Detect which cell encompasses the target text, then output its [x, y] center coordinate. 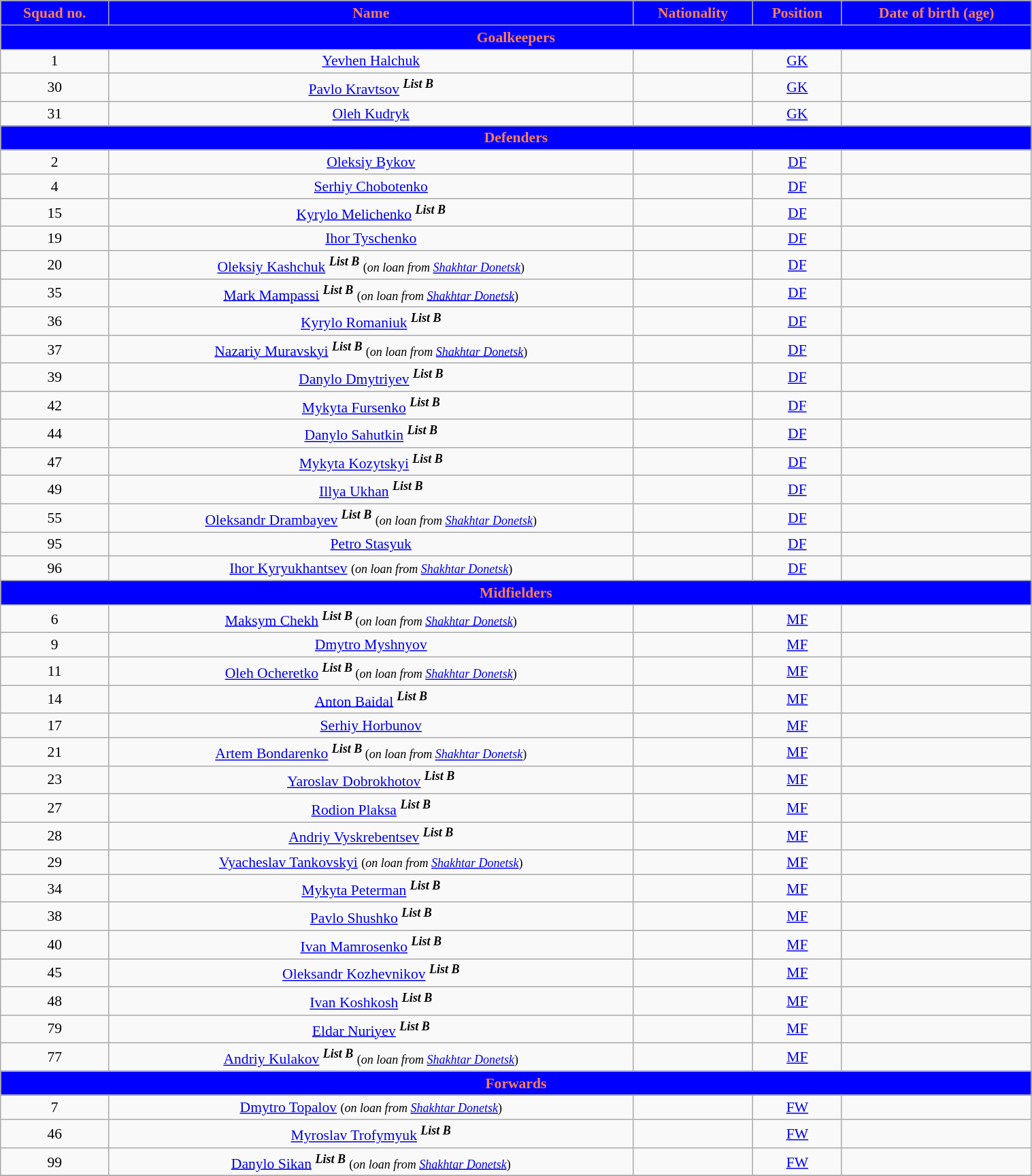
Ivan Koshkosh List B [371, 1000]
55 [54, 519]
Oleksandr Kozhevnikov List B [371, 973]
49 [54, 490]
36 [54, 321]
Kyrylo Romaniuk List B [371, 321]
21 [54, 751]
Name [371, 13]
95 [54, 544]
27 [54, 808]
Mykyta Peterman List B [371, 889]
19 [54, 239]
17 [54, 725]
42 [54, 406]
46 [54, 1134]
14 [54, 700]
9 [54, 645]
Yaroslav Dobrokhotov List B [371, 780]
Anton Baidal List B [371, 700]
Artem Bondarenko List B (on loan from Shakhtar Donetsk) [371, 751]
Danylo Sahutkin List B [371, 434]
48 [54, 1000]
20 [54, 265]
31 [54, 114]
15 [54, 212]
Maksym Chekh List B (on loan from Shakhtar Donetsk) [371, 619]
Dmytro Myshnyov [371, 645]
Goalkeepers [516, 37]
7 [54, 1108]
Oleksiy Kashchuk List B (on loan from Shakhtar Donetsk) [371, 265]
Illya Ukhan List B [371, 490]
37 [54, 350]
39 [54, 377]
Mark Mampassi List B (on loan from Shakhtar Donetsk) [371, 293]
Midfielders [516, 593]
Serhiy Horbunov [371, 725]
Andriy Vyskrebentsev List B [371, 836]
28 [54, 836]
Nationality [693, 13]
40 [54, 945]
Nazariy Muravskyi List B (on loan from Shakhtar Donetsk) [371, 350]
Defenders [516, 138]
Kyrylo Melichenko List B [371, 212]
38 [54, 916]
23 [54, 780]
11 [54, 671]
Vyacheslav Tankovskyi (on loan from Shakhtar Donetsk) [371, 862]
2 [54, 163]
Yevhen Halchuk [371, 61]
Pavlo Shushko List B [371, 916]
Andriy Kulakov List B (on loan from Shakhtar Donetsk) [371, 1058]
35 [54, 293]
47 [54, 461]
6 [54, 619]
Rodion Plaksa List B [371, 808]
Oleh Kudryk [371, 114]
34 [54, 889]
29 [54, 862]
Position [797, 13]
Ihor Kyryukhantsev (on loan from Shakhtar Donetsk) [371, 569]
Eldar Nuriyev List B [371, 1029]
Mykyta Kozytskyi List B [371, 461]
Danylo Dmytriyev List B [371, 377]
Danylo Sikan List B (on loan from Shakhtar Donetsk) [371, 1162]
Oleh Ocheretko List B (on loan from Shakhtar Donetsk) [371, 671]
Oleksandr Drambayev List B (on loan from Shakhtar Donetsk) [371, 519]
1 [54, 61]
45 [54, 973]
96 [54, 569]
Myroslav Trofymyuk List B [371, 1134]
Squad no. [54, 13]
Oleksiy Bykov [371, 163]
Ihor Tyschenko [371, 239]
77 [54, 1058]
79 [54, 1029]
30 [54, 87]
Forwards [516, 1083]
4 [54, 186]
Pavlo Kravtsov List B [371, 87]
Ivan Mamrosenko List B [371, 945]
44 [54, 434]
99 [54, 1162]
Petro Stasyuk [371, 544]
Date of birth (age) [936, 13]
Dmytro Topalov (on loan from Shakhtar Donetsk) [371, 1108]
Serhiy Chobotenko [371, 186]
Mykyta Fursenko List B [371, 406]
